Return the [x, y] coordinate for the center point of the cell that contains the specified text.  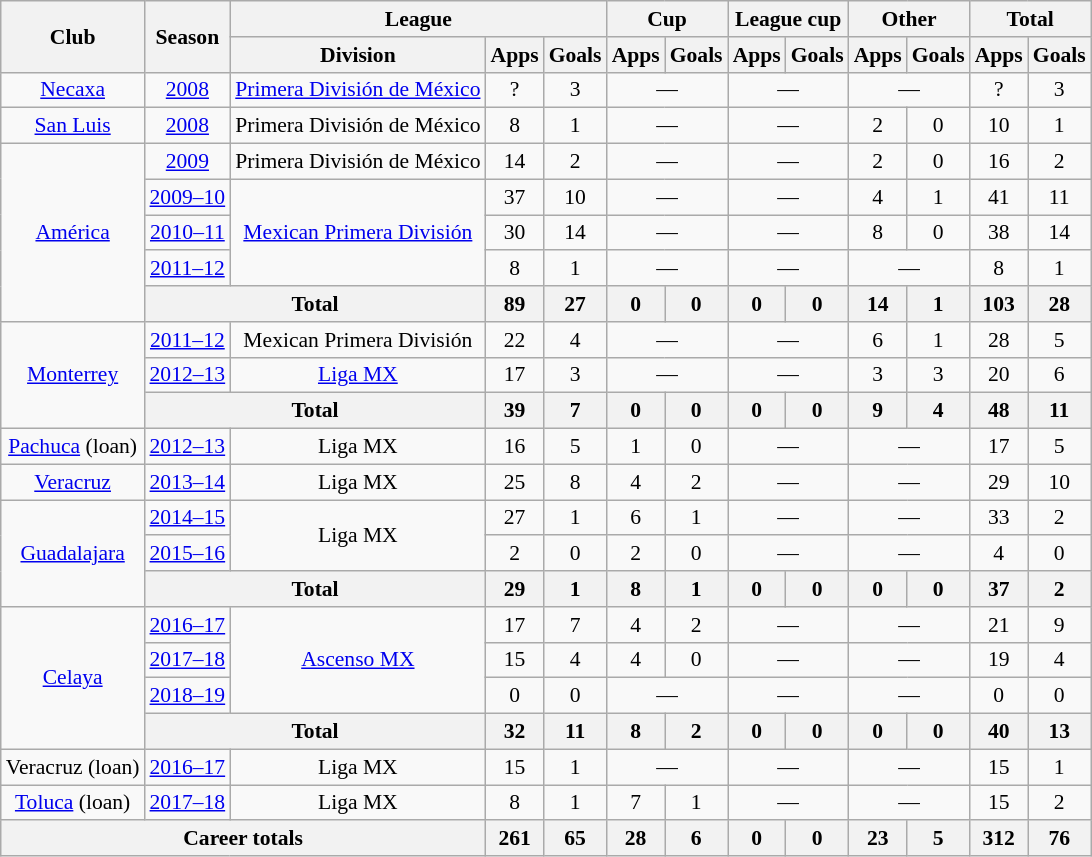
2014–15 [188, 518]
312 [999, 839]
48 [999, 411]
30 [515, 233]
2015–16 [188, 554]
13 [1060, 732]
Cup [668, 19]
League [418, 19]
33 [999, 518]
23 [878, 839]
103 [999, 304]
Necaxa [73, 90]
38 [999, 233]
América [73, 233]
Veracruz [73, 482]
Monterrey [73, 376]
Ascenso MX [358, 660]
22 [515, 340]
San Luis [73, 126]
Pachuca (loan) [73, 447]
19 [999, 660]
Season [188, 36]
2009–10 [188, 197]
41 [999, 197]
89 [515, 304]
2018–19 [188, 696]
2010–11 [188, 233]
Toluca (loan) [73, 803]
20 [999, 375]
65 [576, 839]
2013–14 [188, 482]
21 [999, 625]
25 [515, 482]
Veracruz (loan) [73, 767]
Division [358, 55]
Guadalajara [73, 554]
40 [999, 732]
39 [515, 411]
261 [515, 839]
Career totals [244, 839]
Other [910, 19]
76 [1060, 839]
2009 [188, 162]
Club [73, 36]
League cup [788, 19]
32 [515, 732]
Celaya [73, 678]
